Search for the cell housing the specified text and yield its (X, Y) center coordinate. 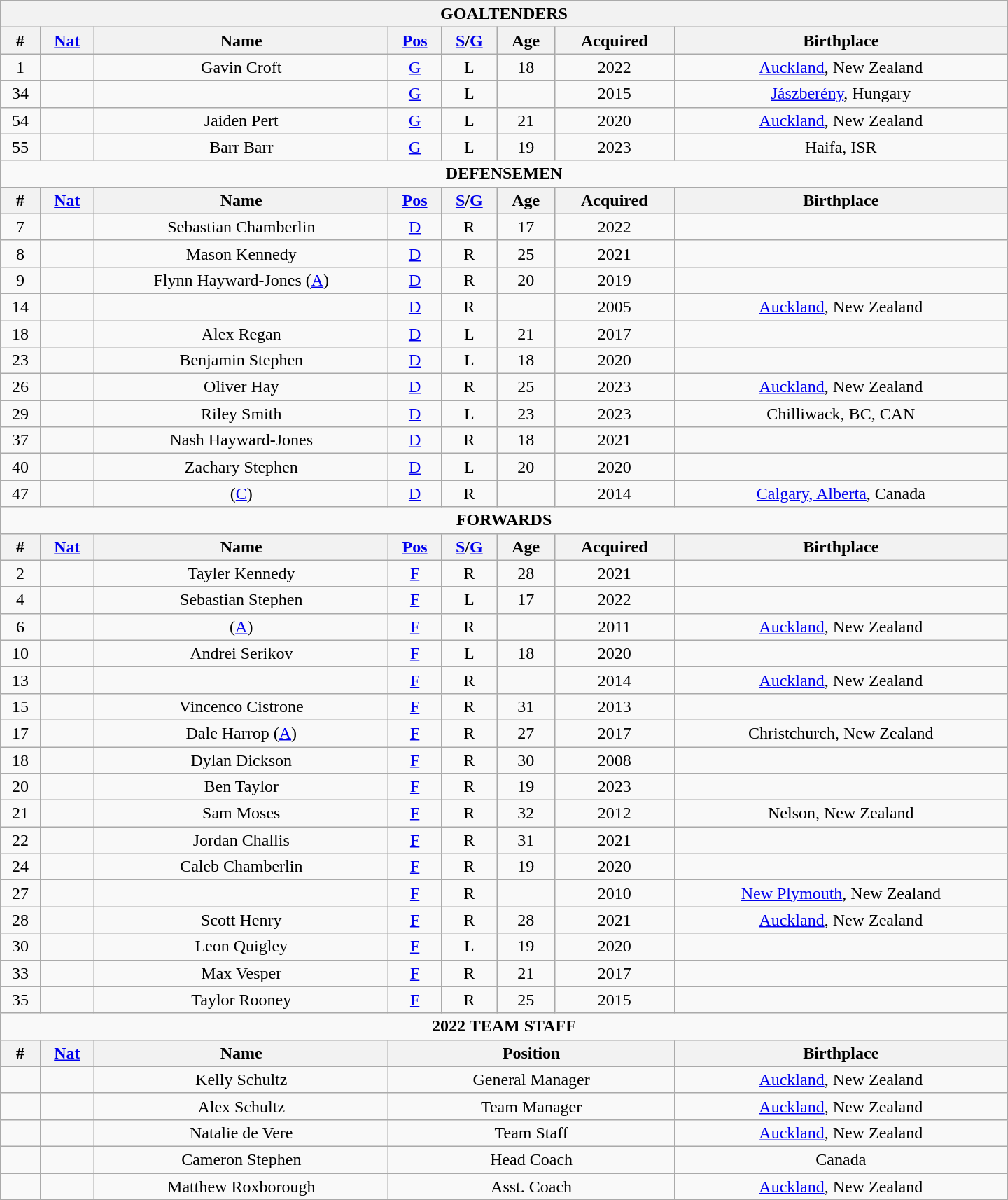
34 (20, 94)
Caleb Chamberlin (241, 867)
2011 (615, 627)
Flynn Hayward-Jones (A) (241, 280)
15 (20, 706)
40 (20, 467)
Asst. Coach (532, 1187)
55 (20, 147)
Jászberény, Hungary (841, 94)
35 (20, 1000)
New Plymouth, New Zealand (841, 893)
1 (20, 67)
8 (20, 253)
Christchurch, New Zealand (841, 733)
2013 (615, 706)
33 (20, 973)
2019 (615, 280)
Jaiden Pert (241, 120)
Canada (841, 1159)
2010 (615, 893)
Alex Regan (241, 334)
Oliver Hay (241, 387)
Zachary Stephen (241, 467)
Barr Barr (241, 147)
2008 (615, 760)
Vincenco Cistrone (241, 706)
(C) (241, 494)
2012 (615, 814)
FORWARDS (504, 520)
(A) (241, 627)
14 (20, 307)
Alex Schultz (241, 1106)
26 (20, 387)
Sam Moses (241, 814)
Team Staff (532, 1133)
9 (20, 280)
Leon Quigley (241, 947)
54 (20, 120)
Nash Hayward-Jones (241, 440)
Gavin Croft (241, 67)
22 (20, 840)
Position (532, 1053)
Nelson, New Zealand (841, 814)
24 (20, 867)
7 (20, 227)
2022 TEAM STAFF (504, 1026)
2005 (615, 307)
Matthew Roxborough (241, 1187)
13 (20, 680)
Calgary, Alberta, Canada (841, 494)
Haifa, ISR (841, 147)
47 (20, 494)
DEFENSEMEN (504, 174)
Natalie de Vere (241, 1133)
32 (526, 814)
Ben Taylor (241, 787)
Scott Henry (241, 920)
Cameron Stephen (241, 1159)
Dylan Dickson (241, 760)
GOALTENDERS (504, 14)
Sebastian Stephen (241, 600)
Max Vesper (241, 973)
Kelly Schultz (241, 1080)
Taylor Rooney (241, 1000)
Sebastian Chamberlin (241, 227)
Team Manager (532, 1106)
Andrei Serikov (241, 653)
Benjamin Stephen (241, 361)
General Manager (532, 1080)
29 (20, 414)
Riley Smith (241, 414)
Head Coach (532, 1159)
37 (20, 440)
10 (20, 653)
2 (20, 573)
4 (20, 600)
Dale Harrop (A) (241, 733)
Tayler Kennedy (241, 573)
Chilliwack, BC, CAN (841, 414)
6 (20, 627)
Mason Kennedy (241, 253)
Jordan Challis (241, 840)
